Return the (X, Y) coordinate for the center point of the cell that contains the specified text.  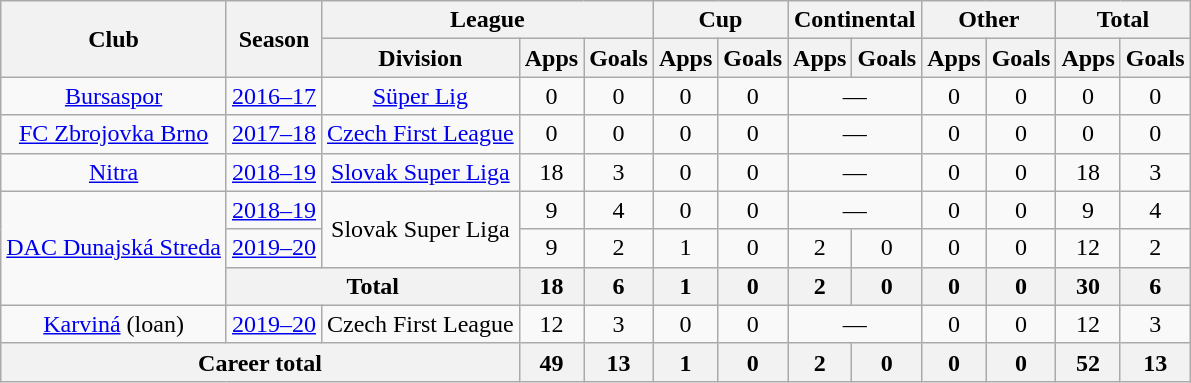
Cup (720, 20)
Career total (260, 362)
2016–17 (274, 96)
Other (989, 20)
FC Zbrojovka Brno (114, 134)
Continental (855, 20)
Division (421, 58)
League (488, 20)
Club (114, 39)
30 (1088, 286)
Bursaspor (114, 96)
Karviná (loan) (114, 324)
49 (551, 362)
2017–18 (274, 134)
Süper Lig (421, 96)
52 (1088, 362)
Nitra (114, 172)
DAC Dunajská Streda (114, 248)
Season (274, 39)
